From the cell containing the given text, extract its center point as (x, y) coordinate. 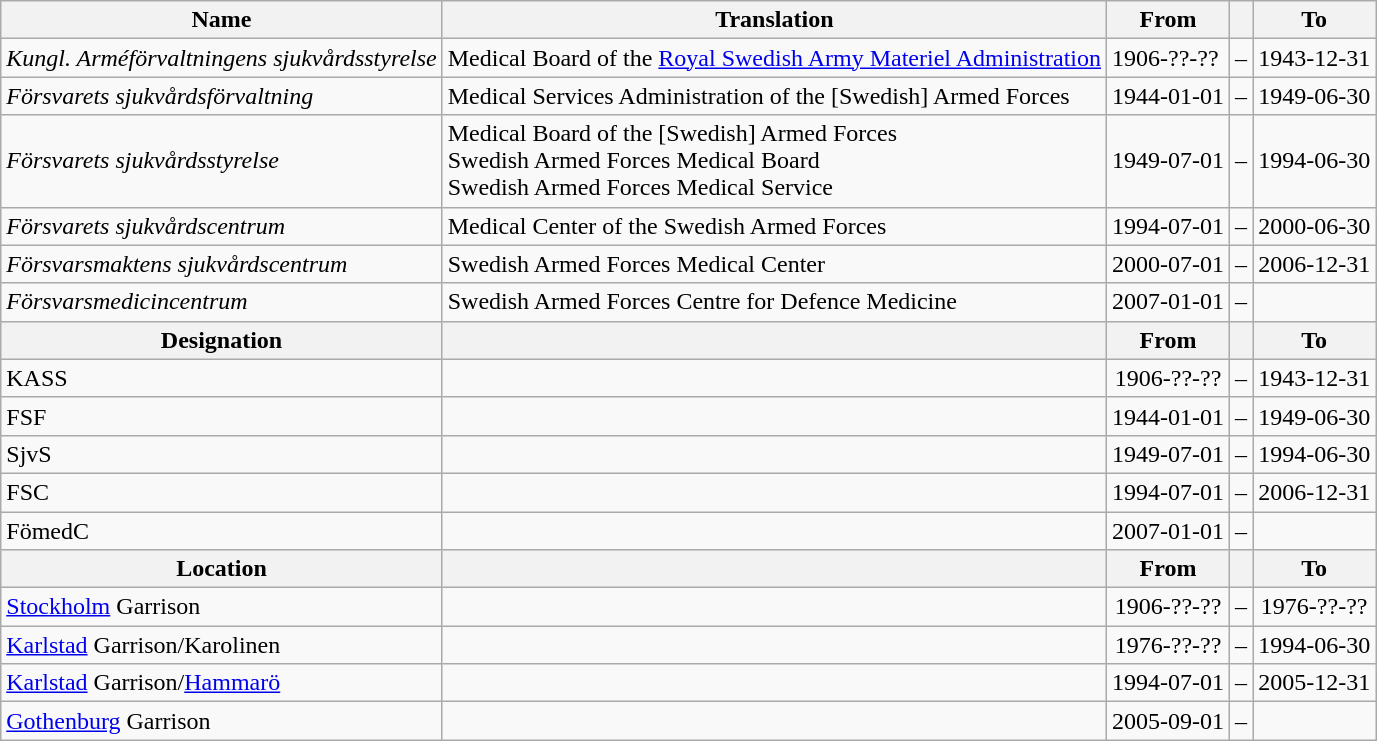
Stockholm Garrison (222, 607)
Swedish Armed Forces Medical Center (774, 264)
FömedC (222, 531)
2000-06-30 (1314, 226)
FSF (222, 416)
2005-09-01 (1168, 721)
Försvarets sjukvårdsstyrelse (222, 161)
Medical Board of the Royal Swedish Army Materiel Administration (774, 58)
2005-12-31 (1314, 683)
Medical Board of the [Swedish] Armed ForcesSwedish Armed Forces Medical BoardSwedish Armed Forces Medical Service (774, 161)
2000-07-01 (1168, 264)
Försvarets sjukvårdsförvaltning (222, 96)
Gothenburg Garrison (222, 721)
Name (222, 20)
Kungl. Arméförvaltningens sjukvårdsstyrelse (222, 58)
Medical Services Administration of the [Swedish] Armed Forces (774, 96)
SjvS (222, 454)
Designation (222, 340)
FSC (222, 492)
Karlstad Garrison/Hammarö (222, 683)
Swedish Armed Forces Centre for Defence Medicine (774, 302)
Medical Center of the Swedish Armed Forces (774, 226)
Translation (774, 20)
Location (222, 569)
KASS (222, 378)
Försvarsmedicincentrum (222, 302)
Karlstad Garrison/Karolinen (222, 645)
Försvarsmaktens sjukvårdscentrum (222, 264)
Försvarets sjukvårdscentrum (222, 226)
